Return the [x, y] coordinate for the center point of the cell that contains the specified text.  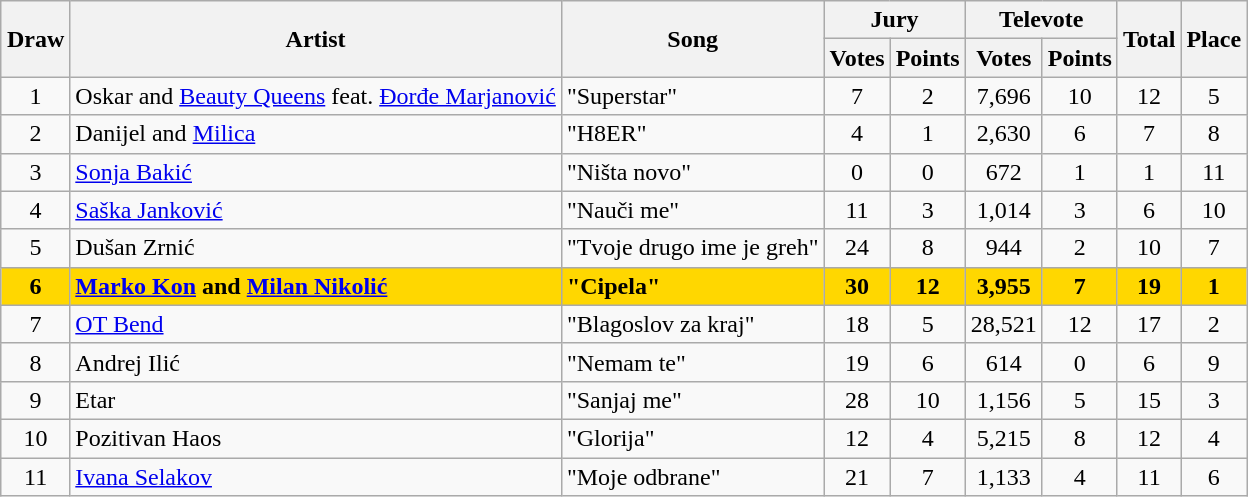
Marko Kon and Milan Nikolić [316, 286]
Danijel and Milica [316, 134]
15 [1149, 400]
21 [857, 477]
Artist [316, 39]
Pozitivan Haos [316, 438]
Ivana Selakov [316, 477]
Draw [35, 39]
Etar [316, 400]
Song [692, 39]
614 [1004, 362]
Dušan Zrnić [316, 248]
3,955 [1004, 286]
"H8ER" [692, 134]
1,156 [1004, 400]
"Sanjaj me" [692, 400]
"Blagoslov za kraj" [692, 324]
18 [857, 324]
Andrej Ilić [316, 362]
"Tvoje drugo ime je greh" [692, 248]
"Superstar" [692, 96]
OT Bend [316, 324]
Jury [894, 20]
1,014 [1004, 210]
Saška Janković [316, 210]
"Cipela" [692, 286]
2,630 [1004, 134]
Place [1214, 39]
"Nemam te" [692, 362]
944 [1004, 248]
28,521 [1004, 324]
24 [857, 248]
17 [1149, 324]
672 [1004, 172]
"Nauči me" [692, 210]
"Glorija" [692, 438]
5,215 [1004, 438]
"Moje odbrane" [692, 477]
28 [857, 400]
7,696 [1004, 96]
Televote [1041, 20]
30 [857, 286]
Sonja Bakić [316, 172]
Oskar and Beauty Queens feat. Đorđe Marjanović [316, 96]
Total [1149, 39]
"Ništa novo" [692, 172]
1,133 [1004, 477]
